Determine the [X, Y] coordinate at the center of the cell enclosing the given text.  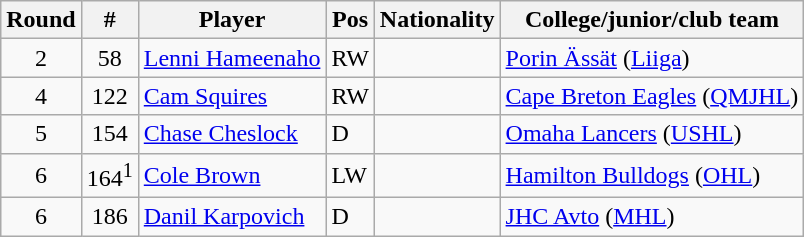
1641 [110, 176]
Lenni Hameenaho [232, 58]
Player [232, 20]
122 [110, 96]
Hamilton Bulldogs (OHL) [652, 176]
2 [41, 58]
# [110, 20]
LW [350, 176]
5 [41, 134]
Round [41, 20]
Cape Breton Eagles (QMJHL) [652, 96]
Chase Cheslock [232, 134]
Cole Brown [232, 176]
Cam Squires [232, 96]
College/junior/club team [652, 20]
58 [110, 58]
4 [41, 96]
154 [110, 134]
Porin Ässät (Liiga) [652, 58]
186 [110, 217]
JHC Avto (MHL) [652, 217]
Omaha Lancers (USHL) [652, 134]
Pos [350, 20]
Danil Karpovich [232, 217]
Nationality [437, 20]
